Return the (x, y) coordinate for the center point of the cell that contains the specified text.  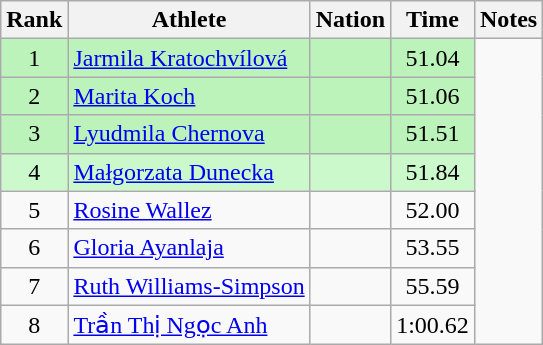
1:00.62 (433, 325)
51.84 (433, 172)
Lyudmila Chernova (189, 134)
51.51 (433, 134)
1 (34, 58)
7 (34, 286)
55.59 (433, 286)
Trần Thị Ngọc Anh (189, 325)
Rosine Wallez (189, 210)
53.55 (433, 248)
Athlete (189, 20)
Małgorzata Dunecka (189, 172)
4 (34, 172)
Time (433, 20)
51.06 (433, 96)
3 (34, 134)
8 (34, 325)
Ruth Williams-Simpson (189, 286)
Jarmila Kratochvílová (189, 58)
Gloria Ayanlaja (189, 248)
Rank (34, 20)
6 (34, 248)
51.04 (433, 58)
Notes (508, 20)
2 (34, 96)
5 (34, 210)
Marita Koch (189, 96)
52.00 (433, 210)
Nation (350, 20)
